Determine the (X, Y) coordinate at the center of the cell enclosing the given text.  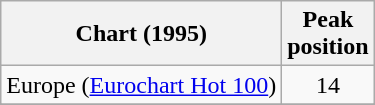
14 (328, 85)
Chart (1995) (142, 34)
Europe (Eurochart Hot 100) (142, 85)
Peakposition (328, 34)
